From the cell containing the given text, extract its center point as (X, Y) coordinate. 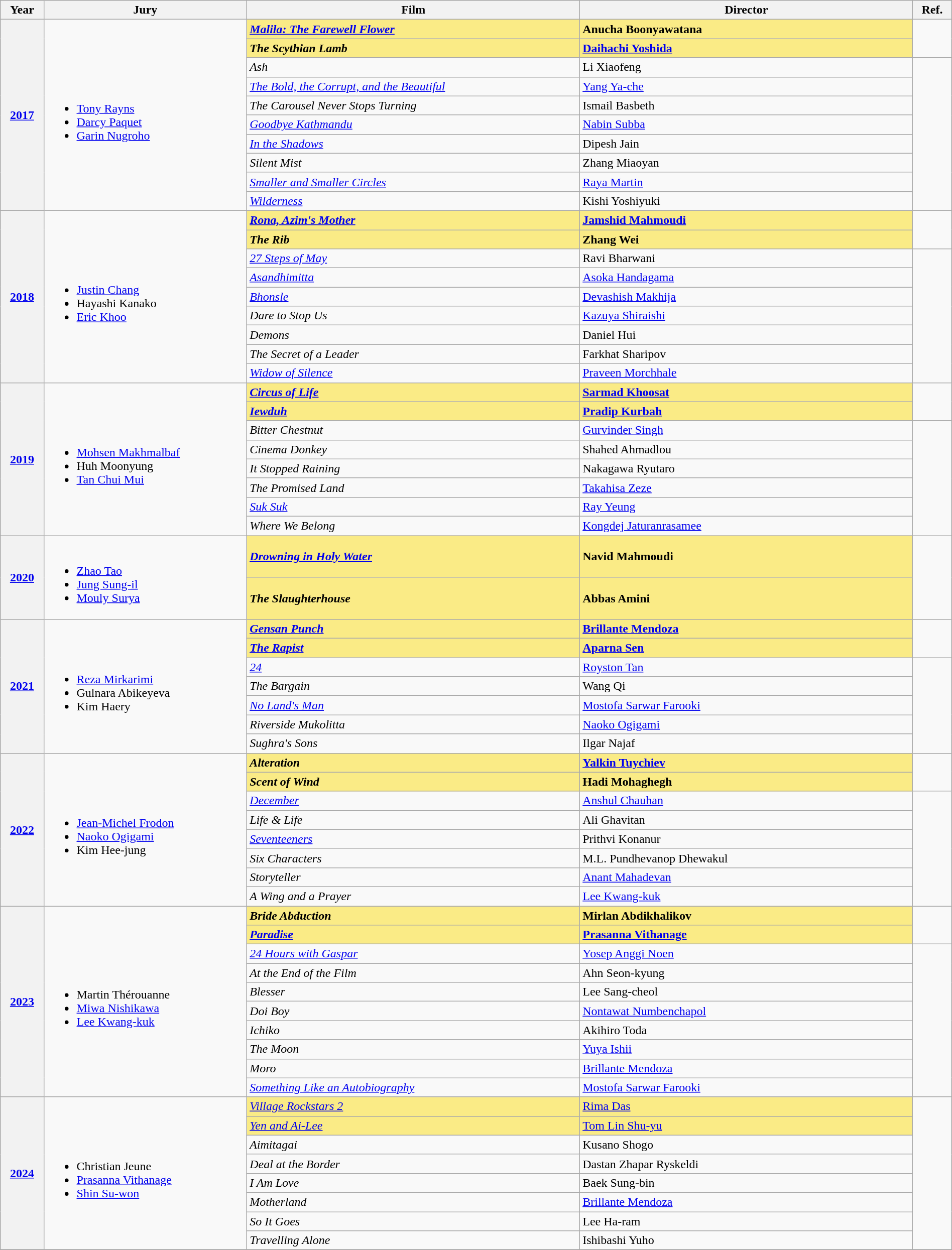
The Scythian Lamb (414, 48)
Ismail Basbeth (746, 105)
The Slaughterhouse (414, 598)
Baek Sung-bin (746, 1183)
Goodbye Kathmandu (414, 124)
Six Characters (414, 858)
27 Steps of May (414, 259)
Seventeeners (414, 839)
Doi Boy (414, 1011)
Silent Mist (414, 163)
2019 (22, 459)
Nontawat Numbenchapol (746, 1011)
Rona, Azim's Mother (414, 220)
Ali Ghavitan (746, 820)
Dastan Zhapar Ryskeldi (746, 1164)
Farkhat Sharipov (746, 354)
Ichiko (414, 1030)
Wang Qi (746, 686)
Blesser (414, 992)
Village Rockstars 2 (414, 1106)
A Wing and a Prayer (414, 896)
Aparna Sen (746, 648)
Praveen Morchhale (746, 373)
Year (22, 10)
Where We Belong (414, 526)
Gurvinder Singh (746, 430)
Zhang Wei (746, 239)
Kongdej Jaturanrasamee (746, 526)
2023 (22, 1001)
Nabin Subba (746, 124)
Tony RaynsDarcy PaquetGarin Nugroho (146, 115)
Storyteller (414, 877)
Kishi Yoshiyuki (746, 201)
Nakagawa Ryutaro (746, 468)
2024 (22, 1173)
Riverside Mukolitta (414, 724)
Deal at the Border (414, 1164)
Abbas Amini (746, 598)
Aimitagai (414, 1145)
Director (746, 10)
In the Shadows (414, 144)
Widow of Silence (414, 373)
Raya Martin (746, 182)
Scent of Wind (414, 782)
Yang Ya-che (746, 86)
Film (414, 10)
Life & Life (414, 820)
Rima Das (746, 1106)
Suk Suk (414, 507)
Hadi Mohaghegh (746, 782)
Bhonsle (414, 297)
24 Hours with Gaspar (414, 954)
Motherland (414, 1202)
At the End of the Film (414, 973)
Shahed Ahmadlou (746, 449)
The Secret of a Leader (414, 354)
Ravi Bharwani (746, 259)
The Carousel Never Stops Turning (414, 105)
It Stopped Raining (414, 468)
Anshul Chauhan (746, 801)
So It Goes (414, 1221)
2020 (22, 577)
The Moon (414, 1049)
Mirlan Abdikhalikov (746, 915)
Alteration (414, 763)
Dipesh Jain (746, 144)
M.L. Pundhevanop Dhewakul (746, 858)
I Am Love (414, 1183)
Prasanna Vithanage (746, 935)
Yen and Ai-Lee (414, 1126)
Circus of Life (414, 392)
2021 (22, 686)
Daihachi Yoshida (746, 48)
Sughra's Sons (414, 743)
Yalkin Tuychiev (746, 763)
Bride Abduction (414, 915)
Martin ThérouanneMiwa NishikawaLee Kwang-kuk (146, 1001)
Demons (414, 335)
Yuya Ishii (746, 1049)
Ishibashi Yuho (746, 1240)
Gensan Punch (414, 629)
Zhao TaoJung Sung-ilMouly Surya (146, 577)
Prithvi Konanur (746, 839)
Asoka Handagama (746, 278)
Tom Lin Shu-yu (746, 1126)
Jury (146, 10)
Kusano Shogo (746, 1145)
Bitter Chestnut (414, 430)
2017 (22, 115)
Akihiro Toda (746, 1030)
Cinema Donkey (414, 449)
Pradip Kurbah (746, 411)
Takahisa Zeze (746, 487)
Ahn Seon-kyung (746, 973)
Royston Tan (746, 667)
Anant Mahadevan (746, 877)
Justin ChangHayashi KanakoEric Khoo (146, 296)
Drowning in Holy Water (414, 556)
Li Xiaofeng (746, 67)
24 (414, 667)
Iewduh (414, 411)
Lee Sang-cheol (746, 992)
The Promised Land (414, 487)
The Rapist (414, 648)
Lee Kwang-kuk (746, 896)
Asandhimitta (414, 278)
Jamshid Mahmoudi (746, 220)
Sarmad Khoosat (746, 392)
Devashish Makhija (746, 297)
Wilderness (414, 201)
Ilgar Najaf (746, 743)
The Rib (414, 239)
The Bold, the Corrupt, and the Beautiful (414, 86)
Malila: The Farewell Flower (414, 29)
The Bargain (414, 686)
Smaller and Smaller Circles (414, 182)
2018 (22, 296)
Naoko Ogigami (746, 724)
Travelling Alone (414, 1240)
Ref. (932, 10)
Moro (414, 1068)
Zhang Miaoyan (746, 163)
Something Like an Autobiography (414, 1087)
Mohsen MakhmalbafHuh MoonyungTan Chui Mui (146, 459)
Christian JeunePrasanna VithanageShin Su-won (146, 1173)
Ray Yeung (746, 507)
Dare to Stop Us (414, 316)
No Land's Man (414, 705)
Jean-Michel FrodonNaoko OgigamiKim Hee-jung (146, 829)
Kazuya Shiraishi (746, 316)
Navid Mahmoudi (746, 556)
Paradise (414, 935)
Yosep Anggi Noen (746, 954)
2022 (22, 829)
Reza MirkarimiGulnara AbikeyevaKim Haery (146, 686)
Ash (414, 67)
Anucha Boonyawatana (746, 29)
December (414, 801)
Daniel Hui (746, 335)
Lee Ha-ram (746, 1221)
